Return the (X, Y) coordinate for the center point of the cell that contains the specified text.  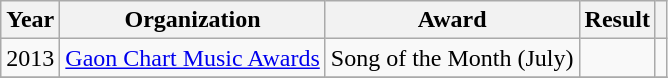
Year (30, 20)
Organization (193, 20)
Song of the Month (July) (452, 58)
Result (617, 20)
2013 (30, 58)
Award (452, 20)
Gaon Chart Music Awards (193, 58)
